Pinpoint the cell where the given text exists, returning its [X, Y] midpoint coordinate. 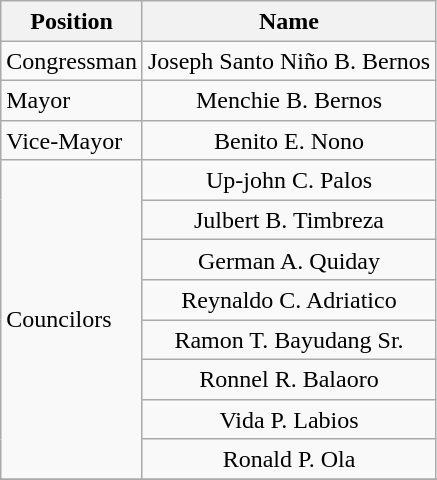
Ramon T. Bayudang Sr. [288, 340]
Up-john C. Palos [288, 180]
Vice-Mayor [72, 140]
Ronald P. Ola [288, 459]
Julbert B. Timbreza [288, 220]
Name [288, 21]
Benito E. Nono [288, 140]
Congressman [72, 61]
German A. Quiday [288, 260]
Mayor [72, 100]
Vida P. Labios [288, 419]
Reynaldo C. Adriatico [288, 300]
Councilors [72, 320]
Ronnel R. Balaoro [288, 379]
Menchie B. Bernos [288, 100]
Position [72, 21]
Joseph Santo Niño B. Bernos [288, 61]
